Pinpoint the cell where the given text exists, returning its [x, y] midpoint coordinate. 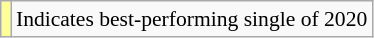
Indicates best-performing single of 2020 [192, 19]
